Identify which cell holds the provided text, then report its [x, y] central coordinate. 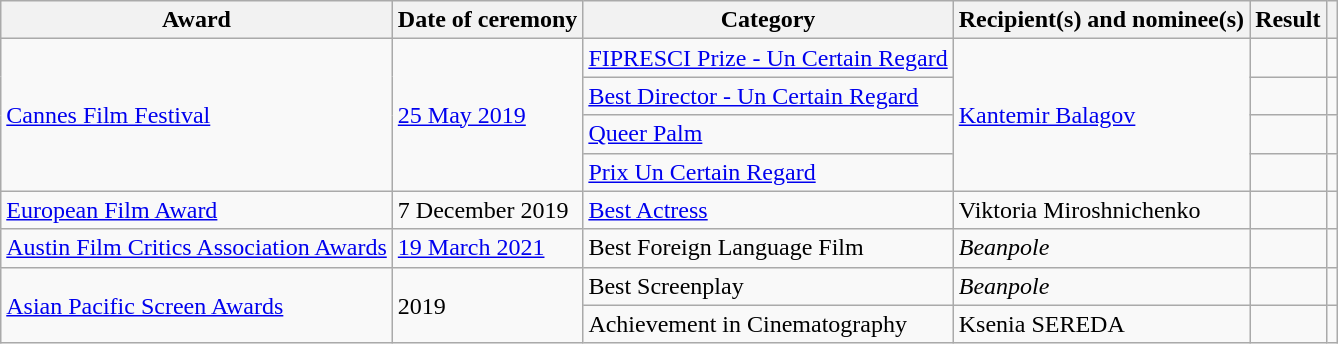
Category [768, 20]
Award [197, 20]
Viktoria Miroshnichenko [1101, 210]
Recipient(s) and nominee(s) [1101, 20]
Date of ceremony [488, 20]
Best Foreign Language Film [768, 248]
7 December 2019 [488, 210]
Best Screenplay [768, 286]
Prix Un Certain Regard [768, 172]
25 May 2019 [488, 115]
Ksenia SEREDA [1101, 324]
Cannes Film Festival [197, 115]
Asian Pacific Screen Awards [197, 305]
2019 [488, 305]
European Film Award [197, 210]
Best Actress [768, 210]
Austin Film Critics Association Awards [197, 248]
Queer Palm [768, 134]
Achievement in Cinematography [768, 324]
Best Director - Un Certain Regard [768, 96]
Kantemir Balagov [1101, 115]
Result [1288, 20]
FIPRESCI Prize - Un Certain Regard [768, 58]
19 March 2021 [488, 248]
